Detect which cell encompasses the target text, then output its [x, y] center coordinate. 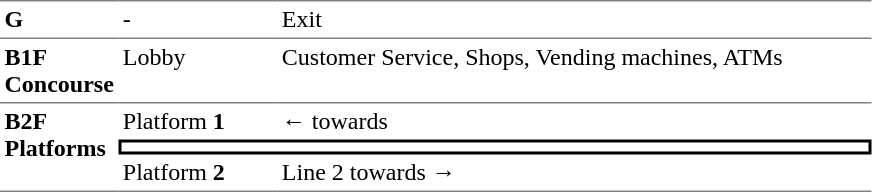
Platform 1 [198, 122]
Exit [574, 19]
Customer Service, Shops, Vending machines, ATMs [574, 71]
B1FConcourse [59, 71]
Line 2 towards → [574, 173]
B2FPlatforms [59, 148]
Platform 2 [198, 173]
- [198, 19]
G [59, 19]
← towards [574, 122]
Lobby [198, 71]
